Search for the cell housing the specified text and yield its [X, Y] center coordinate. 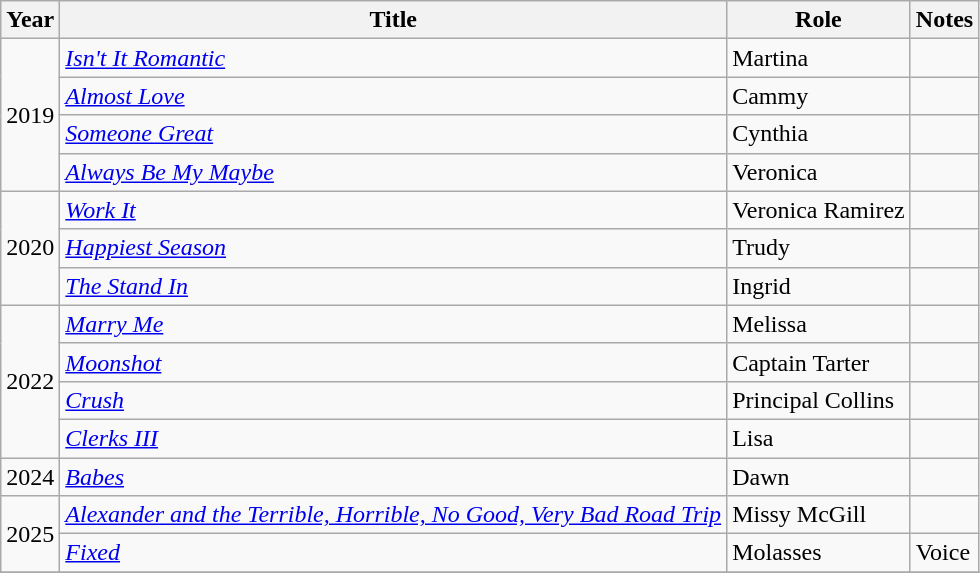
Dawn [819, 477]
Marry Me [394, 324]
Happiest Season [394, 248]
Fixed [394, 553]
The Stand In [394, 286]
Lisa [819, 438]
Always Be My Maybe [394, 172]
Moonshot [394, 362]
Work It [394, 210]
Notes [944, 20]
Molasses [819, 553]
2024 [30, 477]
Crush [394, 400]
Veronica [819, 172]
Captain Tarter [819, 362]
Clerks III [394, 438]
Cynthia [819, 134]
Title [394, 20]
Principal Collins [819, 400]
2020 [30, 248]
2025 [30, 534]
Babes [394, 477]
Ingrid [819, 286]
Missy McGill [819, 515]
Voice [944, 553]
Cammy [819, 96]
Alexander and the Terrible, Horrible, No Good, Very Bad Road Trip [394, 515]
Isn't It Romantic [394, 58]
Veronica Ramirez [819, 210]
Melissa [819, 324]
2022 [30, 381]
Trudy [819, 248]
2019 [30, 115]
Martina [819, 58]
Year [30, 20]
Role [819, 20]
Almost Love [394, 96]
Someone Great [394, 134]
